From the cell containing the given text, extract its center point as [x, y] coordinate. 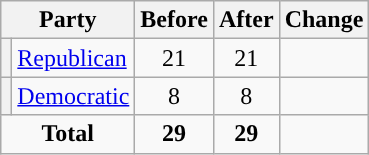
Republican [74, 58]
Total [68, 134]
Party [68, 20]
Before [174, 20]
Democratic [74, 96]
Change [324, 20]
After [246, 20]
